Locate the cell with the specified text and output its (X, Y) center coordinate. 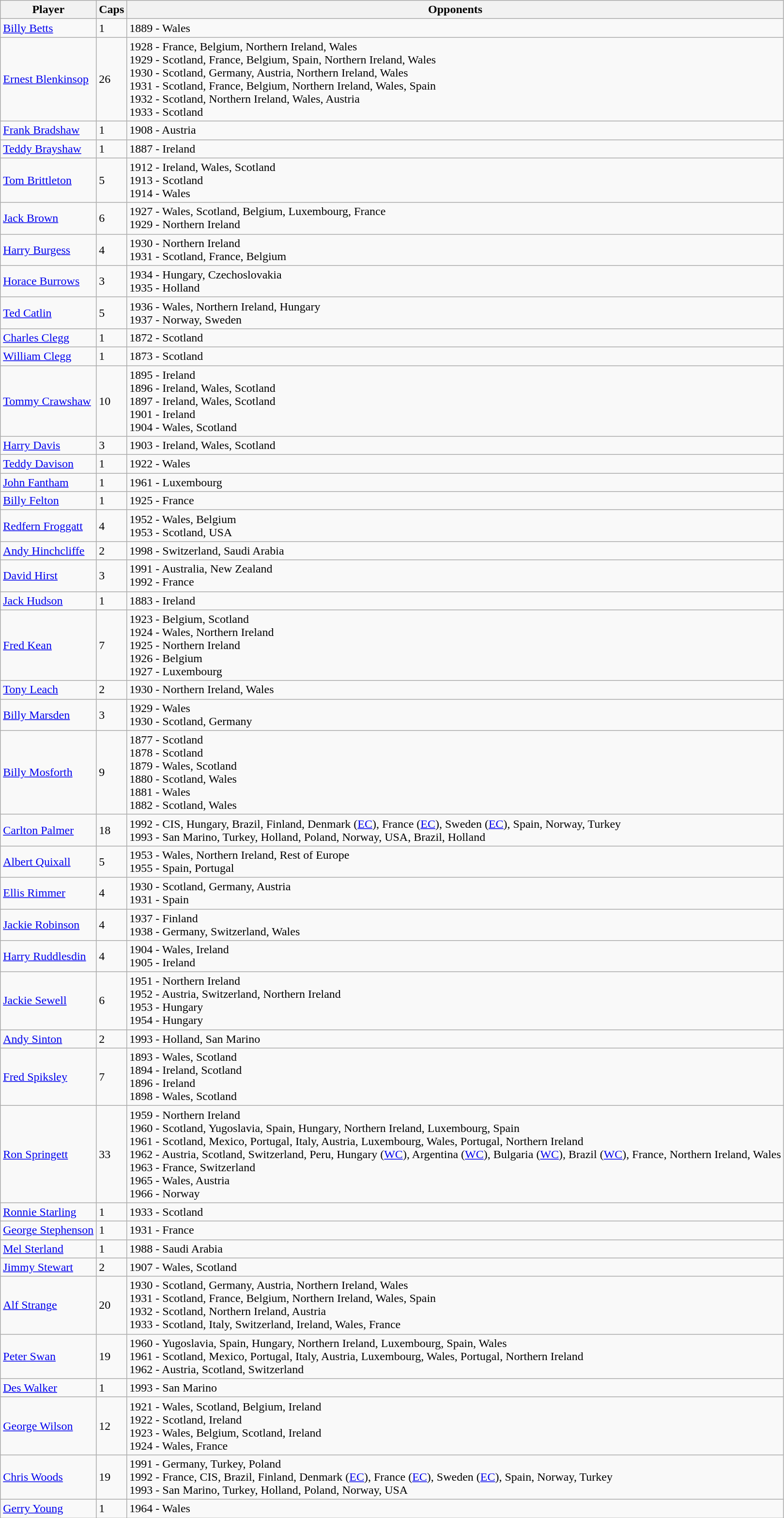
Ronnie Starling (48, 1212)
26 (111, 79)
Ted Catlin (48, 313)
Harry Ruddlesdin (48, 956)
1908 - Austria (455, 130)
1912 - Ireland, Wales, Scotland1913 - Scotland1914 - Wales (455, 180)
Billy Felton (48, 501)
Jack Brown (48, 218)
1904 - Wales, Ireland1905 - Ireland (455, 956)
Carlton Palmer (48, 830)
1937 - Finland1938 - Germany, Switzerland, Wales (455, 924)
1929 - Wales1930 - Scotland, Germany (455, 715)
1993 - San Marino (455, 1388)
1907 - Wales, Scotland (455, 1267)
Teddy Davison (48, 464)
Ellis Rimmer (48, 893)
David Hirst (48, 575)
1993 - Holland, San Marino (455, 1039)
Tom Brittleton (48, 180)
Charles Clegg (48, 338)
Caps (111, 10)
Tommy Crawshaw (48, 401)
Harry Burgess (48, 250)
1936 - Wales, Northern Ireland, Hungary1937 - Norway, Sweden (455, 313)
1964 - Wales (455, 1508)
1991 - Australia, New Zealand1992 - France (455, 575)
Billy Mosforth (48, 772)
1961 - Luxembourg (455, 482)
Horace Burrows (48, 281)
Ron Springett (48, 1154)
Andy Hinchcliffe (48, 551)
John Fantham (48, 482)
Gerry Young (48, 1508)
20 (111, 1305)
1895 - Ireland1896 - Ireland, Wales, Scotland1897 - Ireland, Wales, Scotland1901 - Ireland1904 - Wales, Scotland (455, 401)
1953 - Wales, Northern Ireland, Rest of Europe1955 - Spain, Portugal (455, 861)
1887 - Ireland (455, 149)
1903 - Ireland, Wales, Scotland (455, 446)
1893 - Wales, Scotland1894 - Ireland, Scotland1896 - Ireland1898 - Wales, Scotland (455, 1077)
1921 - Wales, Scotland, Belgium, Ireland1922 - Scotland, Ireland1923 - Wales, Belgium, Scotland, Ireland1924 - Wales, France (455, 1426)
Jackie Sewell (48, 1001)
1934 - Hungary, Czechoslovakia1935 - Holland (455, 281)
William Clegg (48, 356)
Ernest Blenkinsop (48, 79)
1877 - Scotland1878 - Scotland1879 - Wales, Scotland1880 - Scotland, Wales1881 - Wales1882 - Scotland, Wales (455, 772)
Jack Hudson (48, 601)
1922 - Wales (455, 464)
George Stephenson (48, 1230)
1930 - Scotland, Germany, Austria1931 - Spain (455, 893)
1889 - Wales (455, 28)
Billy Betts (48, 28)
1988 - Saudi Arabia (455, 1249)
Frank Bradshaw (48, 130)
1952 - Wales, Belgium1953 - Scotland, USA (455, 526)
1883 - Ireland (455, 601)
Teddy Brayshaw (48, 149)
1873 - Scotland (455, 356)
Alf Strange (48, 1305)
1930 - Northern Ireland, Wales (455, 690)
Player (48, 10)
1951 - Northern Ireland1952 - Austria, Switzerland, Northern Ireland1953 - Hungary1954 - Hungary (455, 1001)
Peter Swan (48, 1356)
Billy Marsden (48, 715)
10 (111, 401)
12 (111, 1426)
Chris Woods (48, 1477)
18 (111, 830)
Jimmy Stewart (48, 1267)
1931 - France (455, 1230)
1998 - Switzerland, Saudi Arabia (455, 551)
1872 - Scotland (455, 338)
George Wilson (48, 1426)
1930 - Northern Ireland1931 - Scotland, France, Belgium (455, 250)
Opponents (455, 10)
1933 - Scotland (455, 1212)
Jackie Robinson (48, 924)
1925 - France (455, 501)
Des Walker (48, 1388)
Tony Leach (48, 690)
Redfern Froggatt (48, 526)
Fred Spiksley (48, 1077)
Albert Quixall (48, 861)
9 (111, 772)
Fred Kean (48, 645)
Mel Sterland (48, 1249)
Andy Sinton (48, 1039)
Harry Davis (48, 446)
1927 - Wales, Scotland, Belgium, Luxembourg, France1929 - Northern Ireland (455, 218)
1923 - Belgium, Scotland1924 - Wales, Northern Ireland1925 - Northern Ireland1926 - Belgium1927 - Luxembourg (455, 645)
33 (111, 1154)
